Extract the (X, Y) coordinate from the center of the cell holding the provided text.  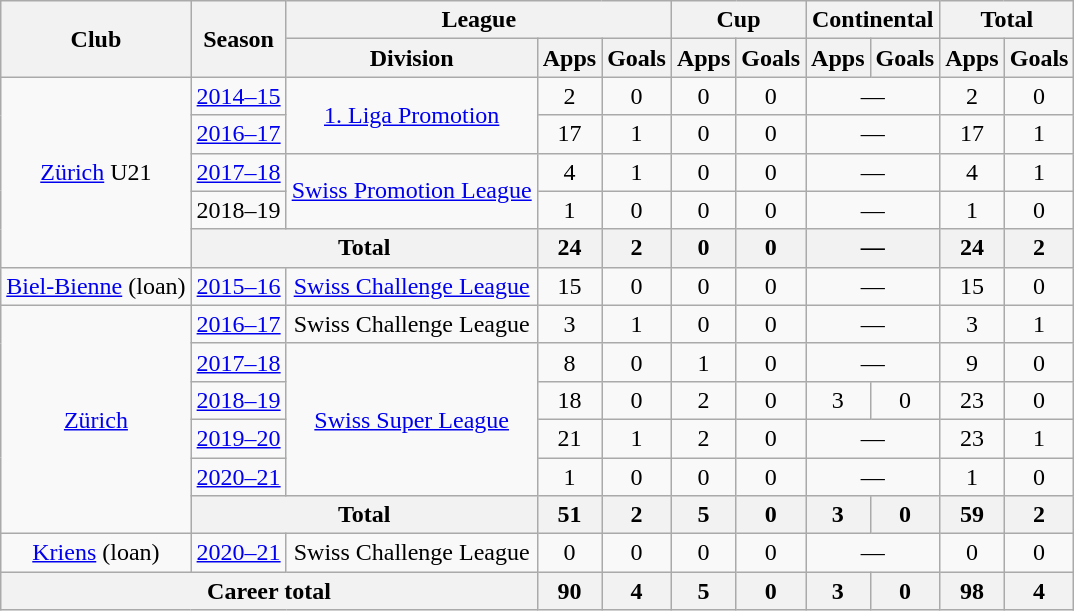
Season (238, 39)
2019–20 (238, 438)
Division (412, 58)
Zürich (96, 419)
98 (972, 591)
59 (972, 515)
1. Liga Promotion (412, 115)
League (478, 20)
Swiss Promotion League (412, 191)
Continental (873, 20)
2015–16 (238, 286)
Biel-Bienne (loan) (96, 286)
Club (96, 39)
Swiss Super League (412, 419)
Kriens (loan) (96, 553)
8 (569, 362)
Zürich U21 (96, 172)
2014–15 (238, 96)
Cup (738, 20)
21 (569, 438)
51 (569, 515)
9 (972, 362)
18 (569, 400)
90 (569, 591)
Career total (269, 591)
